Determine the (x, y) coordinate at the center of the cell enclosing the given text.  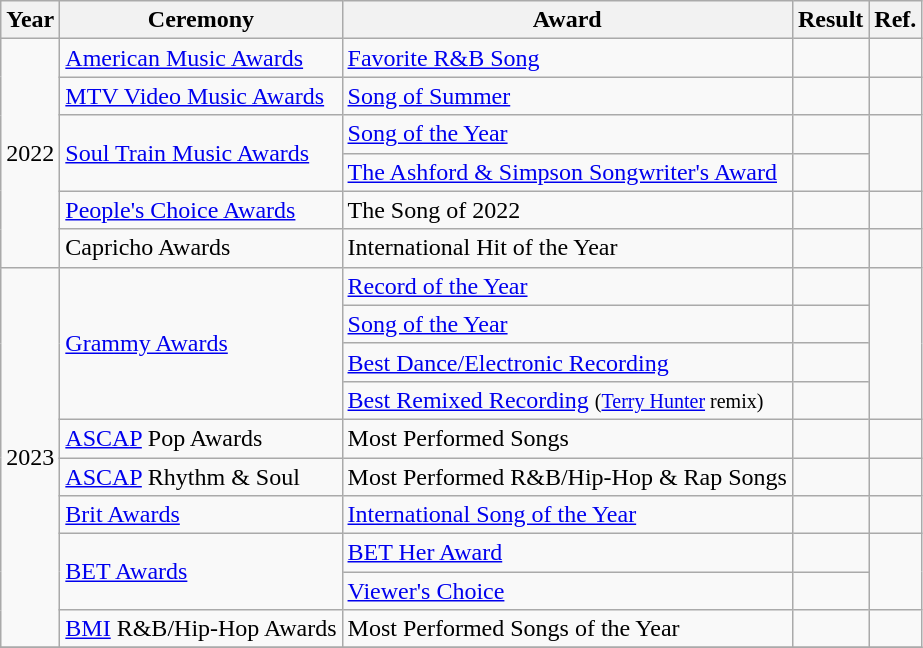
BET Awards (201, 572)
ASCAP Rhythm & Soul (201, 477)
Favorite R&B Song (567, 58)
Award (567, 20)
Best Dance/Electronic Recording (567, 362)
Soul Train Music Awards (201, 153)
Most Performed Songs (567, 438)
BMI R&B/Hip-Hop Awards (201, 629)
International Song of the Year (567, 515)
People's Choice Awards (201, 210)
Capricho Awards (201, 248)
2022 (30, 153)
Grammy Awards (201, 343)
Record of the Year (567, 286)
International Hit of the Year (567, 248)
2023 (30, 458)
American Music Awards (201, 58)
The Ashford & Simpson Songwriter's Award (567, 172)
Ref. (896, 20)
Song of Summer (567, 96)
Year (30, 20)
Ceremony (201, 20)
Viewer's Choice (567, 591)
The Song of 2022 (567, 210)
Brit Awards (201, 515)
Most Performed R&B/Hip-Hop & Rap Songs (567, 477)
Result (830, 20)
Most Performed Songs of the Year (567, 629)
Best Remixed Recording (Terry Hunter remix) (567, 400)
MTV Video Music Awards (201, 96)
BET Her Award (567, 553)
ASCAP Pop Awards (201, 438)
